Extract the (x, y) coordinate from the center of the cell holding the provided text.  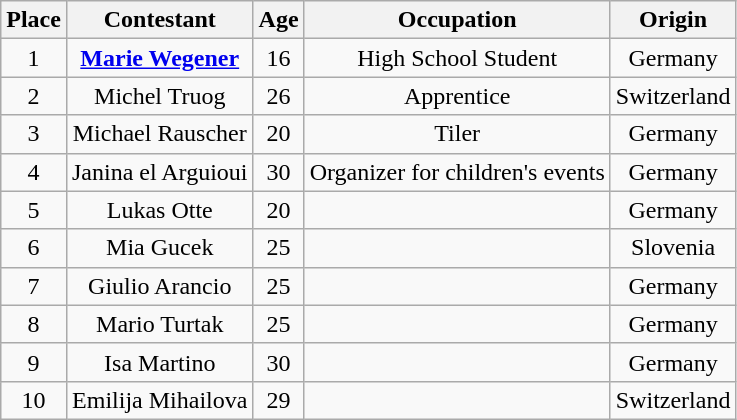
High School Student (457, 58)
Contestant (160, 20)
Mario Turtak (160, 324)
8 (34, 324)
Origin (673, 20)
Marie Wegener (160, 58)
1 (34, 58)
Giulio Arancio (160, 286)
2 (34, 96)
Slovenia (673, 248)
Mia Gucek (160, 248)
16 (278, 58)
9 (34, 362)
Michael Rauscher (160, 134)
26 (278, 96)
4 (34, 172)
Age (278, 20)
Isa Martino (160, 362)
10 (34, 400)
29 (278, 400)
Place (34, 20)
7 (34, 286)
Tiler (457, 134)
Organizer for children's events (457, 172)
Janina el Arguioui (160, 172)
Occupation (457, 20)
Michel Truog (160, 96)
Lukas Otte (160, 210)
6 (34, 248)
5 (34, 210)
3 (34, 134)
Emilija Mihailova (160, 400)
Apprentice (457, 96)
